Detect which cell encompasses the target text, then output its [x, y] center coordinate. 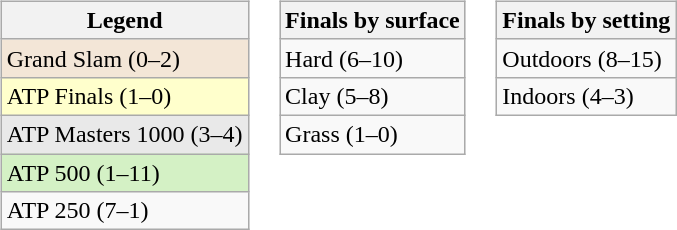
ATP Masters 1000 (3–4) [124, 134]
Grand Slam (0–2) [124, 58]
Legend [124, 20]
Hard (6–10) [373, 58]
Finals by setting [586, 20]
Clay (5–8) [373, 96]
ATP 500 (1–11) [124, 173]
Outdoors (8–15) [586, 58]
ATP 250 (7–1) [124, 211]
ATP Finals (1–0) [124, 96]
Indoors (4–3) [586, 96]
Finals by surface [373, 20]
Grass (1–0) [373, 134]
